Search for the cell housing the specified text and yield its [X, Y] center coordinate. 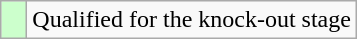
Qualified for the knock-out stage [192, 20]
